Find where the given text appears and provide that cell's center as [X, Y] coordinate. 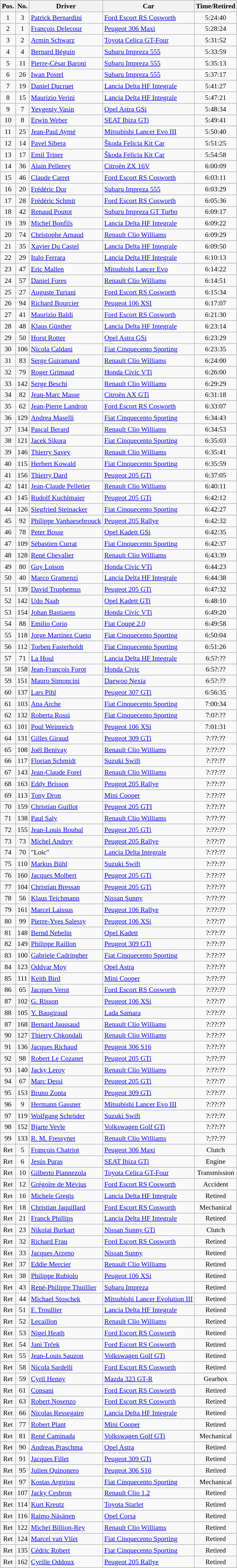
Jean-Paul Aymé [66, 132]
7:01:31 [216, 727]
116 [22, 1516]
Jean-Louis Boubal [66, 830]
126 [22, 510]
5:51:25 [216, 144]
Opel Corsa [148, 1516]
Jacky Leroy [66, 1070]
6:40:11 [216, 486]
Opel Kadett GSi [148, 532]
Y. Baugiraud [66, 1013]
Jean-Pierre Landron [66, 407]
Julien Quinonero [66, 1470]
Michel Bonfils [66, 223]
Jacques Fillet [66, 1459]
110 [22, 864]
Robert Le Cozanet [66, 1059]
Citroën ZX 16V [148, 166]
60 [8, 693]
René-Philippe Thuillier [66, 1287]
105 [22, 1013]
La Houl [66, 658]
158 [22, 670]
Time/Retired [216, 6]
132 [22, 715]
Serge Beschi [66, 384]
6:03:11 [216, 178]
Hermann Gassner [66, 1104]
Cyril Henny [66, 1379]
135 [22, 1551]
Jacques Verot [66, 990]
Siegfried Steinacker [66, 510]
68 [8, 784]
114 [22, 1505]
Jacky Cesbron [66, 1493]
6:49:20 [216, 612]
Jani Trček [66, 1345]
Christian Guillot [66, 807]
Transmission [216, 1173]
"Loic" [66, 853]
Richard Frau [66, 1242]
Eric Mallen [66, 269]
6:00:09 [216, 166]
Maurizio Verini [66, 98]
Jean-François Forot [66, 670]
Marco Gramenzi [66, 578]
Mazda 323 GT-R [148, 1379]
154 [22, 612]
Johan Bastiaens [66, 612]
96 [8, 1104]
5:24:40 [216, 18]
Renault Clio 1.2 [148, 1493]
102 [22, 1002]
72 [8, 830]
64 [8, 738]
117 [22, 761]
6:34:43 [216, 418]
Gabriele Cadringher [66, 956]
112 [22, 647]
Frédéric Dor [66, 189]
137 [22, 693]
Roberta Rossi [66, 715]
49 [8, 567]
6:56:35 [216, 693]
Sébastien Currat [66, 544]
5:31:52 [216, 40]
Guy Loison [66, 567]
Andreas Praschma [66, 1448]
Keith Bird [66, 978]
6:42:12 [216, 498]
Michel Andrey [66, 841]
6:05:36 [216, 201]
5:37:17 [216, 75]
G. Risson [66, 1002]
76 [8, 876]
106 [22, 349]
69 [8, 795]
5:48:34 [216, 109]
6:44:38 [216, 578]
Iwan Postel [66, 75]
Italo Ferrara [66, 258]
Bernard Jaussaud [66, 1024]
R. M. Fressynet [66, 1139]
Erwin Weber [66, 120]
6:29:29 [216, 384]
161 [22, 910]
85 [8, 978]
5:47:21 [216, 98]
6:31:18 [216, 395]
Nicolas Ressegaire [66, 1413]
Michel Billion-Rey [66, 1528]
Jesús Puras [66, 1161]
Robert Nosenzo [66, 1402]
Jacques Molbert [66, 876]
Philippe Vanhaesebrouck [66, 521]
François Chatriot [66, 1150]
6:23:29 [216, 338]
127 [22, 1036]
Fiat Coupé 2.0 [148, 624]
6:42:37 [216, 544]
156 [22, 475]
128 [22, 555]
Jorge Martínez Cueto [66, 635]
Driver [66, 6]
Opel Kadett GTi [148, 601]
160 [22, 876]
Mauro Simoncini [66, 681]
Christian Jaquillard [66, 1207]
123 [22, 967]
5:50:40 [216, 132]
Wolfgang Schröder [66, 1116]
5:49:41 [216, 120]
Klaus Teichmann [66, 898]
6:17:07 [216, 303]
153 [22, 1093]
Poul Weinreich [66, 727]
Jean-Claude Forel [66, 773]
Pascal Berard [66, 429]
109 [22, 544]
6:34:53 [216, 429]
84 [8, 967]
129 [22, 418]
5:28:24 [216, 29]
Emilio Corio [66, 624]
Alain Pellerey [66, 166]
Christian Bressan [66, 887]
Lecaillon [66, 1322]
Jacek Sikora [66, 441]
Bernd Nebelin [66, 933]
Nicola Sardelli [66, 1368]
139 [22, 590]
134 [22, 429]
138 [22, 819]
155 [22, 830]
René Chevalier [66, 555]
Accident [216, 1185]
6:48:10 [216, 601]
6:42:35 [216, 532]
Kurt Kreutz [66, 1505]
Peugeot 106 XSI [148, 303]
Daewoo Nexia [148, 681]
7:0?:?? [216, 715]
Kostas Argiriou [66, 1482]
Franck Phillips [66, 1219]
Oddvar Moy [66, 967]
159 [22, 807]
140 [22, 1070]
Subaru Impreza GT Turbo [148, 212]
Andrea Maselli [66, 418]
6:33:07 [216, 407]
146 [22, 452]
Patrick Bernardini [66, 18]
Marcel van Vliet [66, 1539]
Nissan Sunny GTi [148, 1230]
119 [22, 1116]
Peugeot 307 GTi [148, 693]
René Caminada [66, 1436]
Honda Civic [148, 670]
6:43:39 [216, 555]
Pavel Sibera [66, 144]
Thierry Dard [66, 475]
145 [22, 498]
121 [22, 441]
6:35:41 [216, 452]
6:24:00 [216, 361]
Eddy Brisson [66, 784]
Roger Grimaud [66, 372]
6:21:30 [216, 315]
Gearbox [216, 1379]
75 [8, 864]
133 [22, 1139]
6:09:17 [216, 212]
Nikolai Burkart [66, 1230]
6:09:50 [216, 246]
Xavier Du Castel [66, 246]
6:44:23 [216, 567]
David Truphemus [66, 590]
86 [8, 990]
149 [22, 944]
Daniel Ducruet [66, 86]
6:23:35 [216, 349]
Raimo Näsänen [66, 1516]
124 [22, 1539]
7:00:34 [216, 704]
Jacques Richaud [66, 1047]
Thierry Chkondali [66, 1036]
13 [8, 155]
Rudolf Kuchlmaier [66, 498]
Emil Triner [66, 155]
Lars Pihl [66, 693]
Bjarte Vevle [66, 1127]
Frédéric Schmit [66, 201]
6:14:51 [216, 281]
103 [22, 704]
Daniel Fores [66, 281]
6:42:27 [216, 510]
5:33:59 [216, 52]
6:35:03 [216, 441]
Gilles Giraud [66, 738]
31 [8, 361]
Toyota Starlet [148, 1505]
Michele Gregis [66, 1196]
Nigel Heath [66, 1333]
Marcel Laissus [66, 910]
131 [22, 738]
Florian Schmidt [66, 761]
148 [22, 933]
24 [8, 281]
Consani [66, 1390]
Michael Stoschek [66, 1299]
Marc Dessi [66, 1082]
Udo Naab [66, 601]
104 [22, 887]
6:09:29 [216, 235]
Bruno Zonta [66, 1093]
Opel Kadett [148, 933]
111 [22, 978]
6:37:05 [216, 475]
Herbert Kowald [66, 464]
Cyrille Oddoux [66, 1562]
Jean-Claude Pelletier [66, 486]
168 [22, 1024]
Richard Bourcier [66, 303]
Yevgeniy Vasin [66, 109]
Lada Samara [148, 1013]
Christophe Arnaud [66, 235]
6:35:59 [216, 464]
Citroën AX GTi [148, 395]
Ana Arche [66, 704]
22 [8, 258]
Auguste Turiani [66, 292]
Bernard Béguin [66, 52]
6:03:29 [216, 189]
108 [22, 750]
Nicola Caldani [66, 349]
6:26:00 [216, 372]
Armin Schwarz [66, 40]
34 [8, 395]
6:42:32 [216, 521]
Gilberto Piannezola [66, 1173]
Peugeot 106 Rallye [148, 910]
Markus Bühl [66, 864]
115 [22, 464]
143 [22, 773]
45 [8, 521]
Renaud Poutot [66, 212]
Pos. [8, 6]
Engine [216, 1161]
136 [22, 1047]
Philippe Raillon [66, 944]
107 [22, 1493]
No. [22, 6]
113 [22, 795]
162 [22, 1562]
Maurizio Baldi [66, 315]
F. Troullier [66, 1310]
100 [22, 956]
6:23:14 [216, 327]
Peter Bosse [66, 532]
Philippe Rubiolo [66, 1276]
6:47:32 [216, 590]
6:14:22 [216, 269]
Mitsubishi Lancer Evo [148, 269]
Subaru Impreza [148, 1287]
5:35:13 [216, 63]
118 [22, 635]
151 [22, 681]
Peugeot 205 GTI [148, 807]
5:41:27 [216, 86]
Torben Fasterholdt [66, 647]
6:49:58 [216, 624]
Mitsubishi Lancer Evolution III [148, 1299]
Thierry Savey [66, 452]
5:54:58 [216, 155]
30 [8, 349]
Car [148, 6]
93 [8, 1070]
6:10:13 [216, 258]
163 [22, 784]
Grégoire de Mévius [66, 1185]
Jean-Marc Masse [66, 395]
Robert Plant [66, 1425]
122 [22, 1528]
Lancia Delta Integrale [148, 853]
Jacques Arzeno [66, 1253]
Pierre-César Baroni [66, 63]
Jean-Louis Sauzon [66, 1356]
Paul Saly [66, 819]
101 [22, 727]
Serge Guiramand [66, 361]
Tony Dron [66, 795]
141 [22, 486]
Pierre-Yves Salessy [66, 921]
6:51:26 [216, 647]
Eddie Mercier [66, 1265]
Cédric Robert [66, 1551]
François Delecour [66, 29]
6:50:04 [216, 635]
6:09:22 [216, 223]
Klaus Günther [66, 327]
Joël Benivay [66, 750]
152 [22, 1127]
Claude Carret [66, 178]
Horst Rotter [66, 338]
6:15:34 [216, 292]
